Determine the [X, Y] coordinate at the center of the cell enclosing the given text.  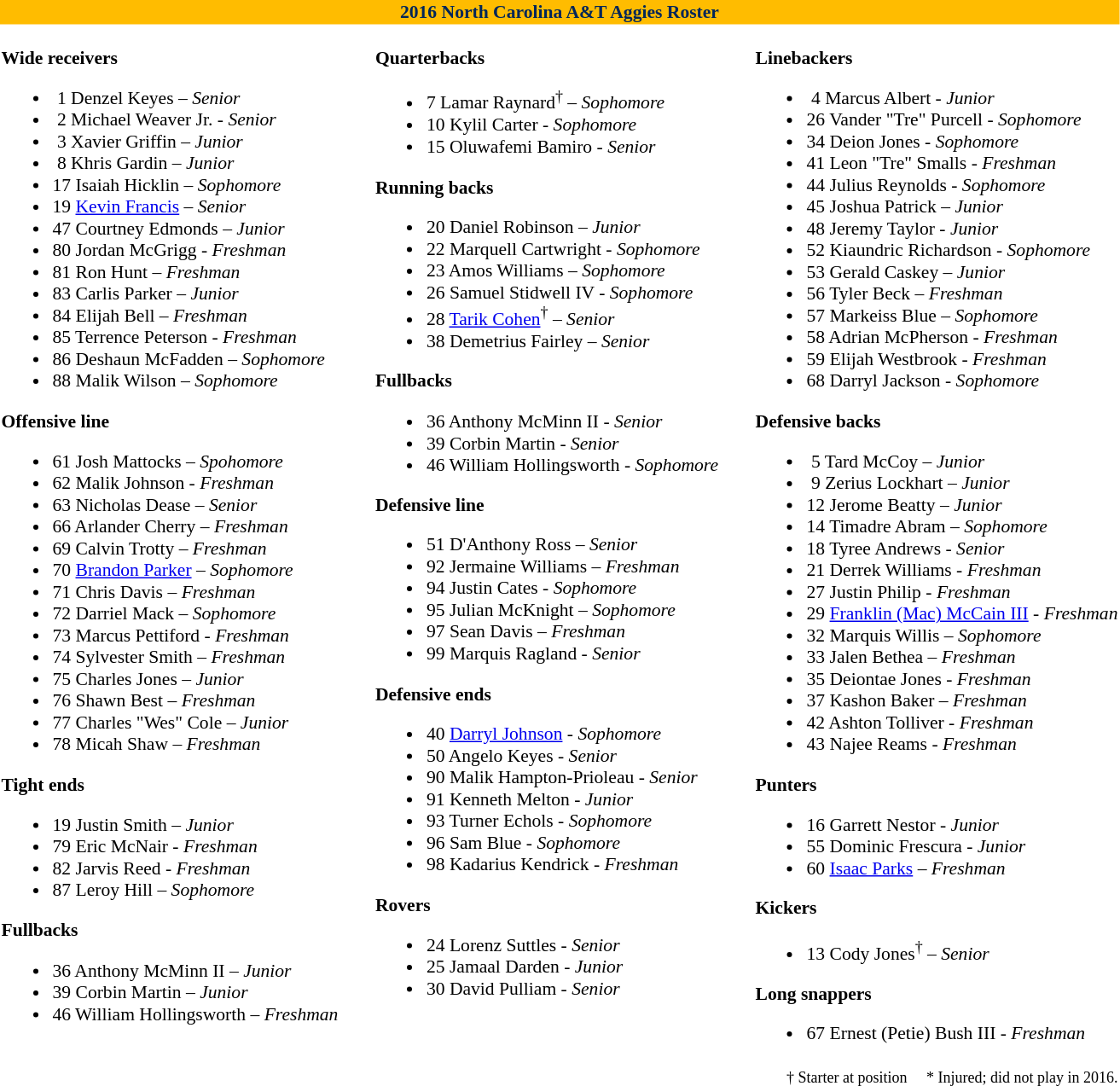
2016 North Carolina A&T Aggies Roster [560, 12]
